Capture the cell that displays the provided text and extract its [X, Y] central coordinate. 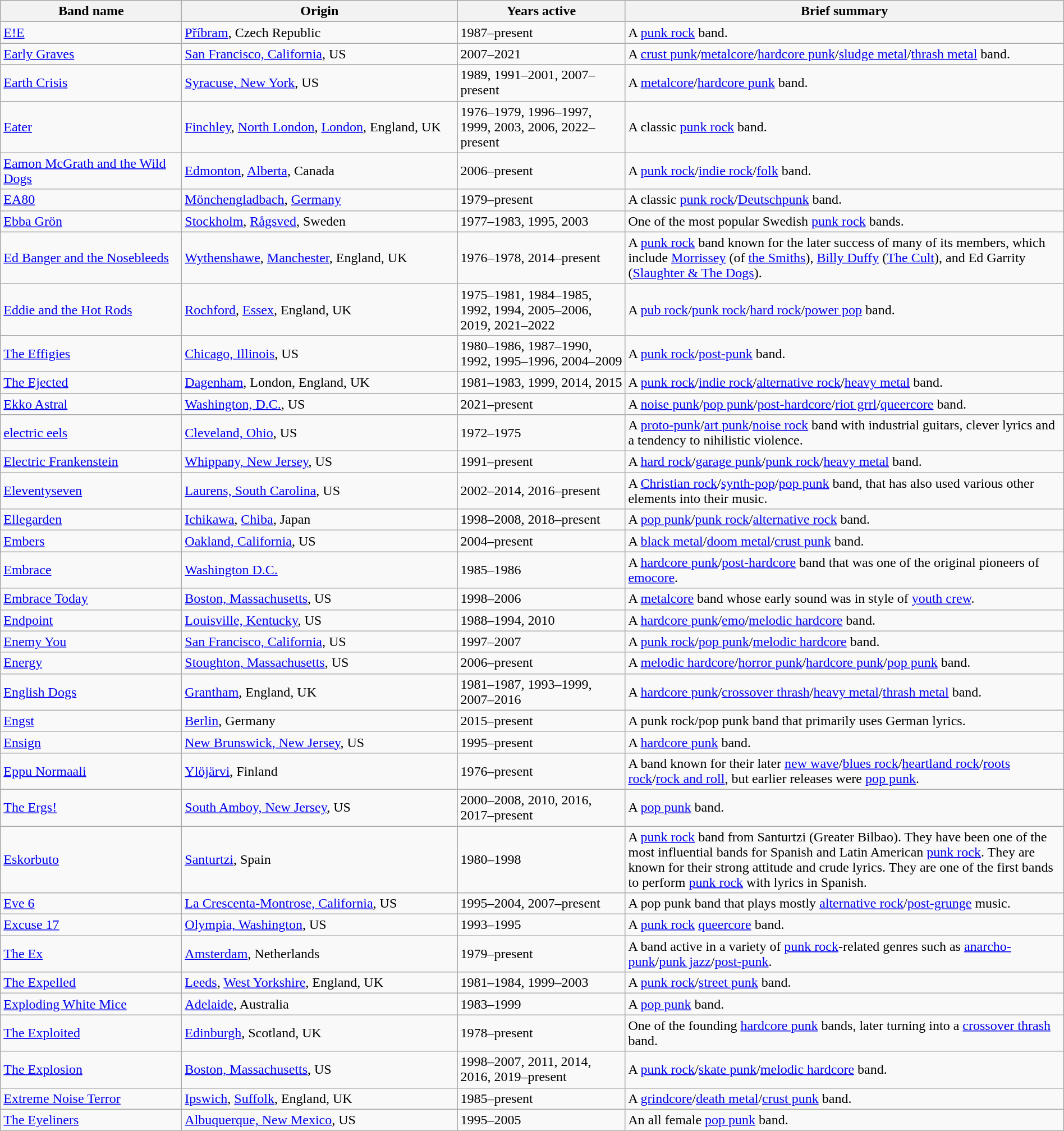
1978–present [541, 1033]
Adelaide, Australia [320, 1004]
Exploding White Mice [91, 1004]
South Amboy, New Jersey, US [320, 807]
A hardcore punk/emo/melodic hardcore band. [844, 620]
Ylöjärvi, Finland [320, 771]
Enemy You [91, 642]
1972–1975 [541, 433]
Leeds, West Yorkshire, England, UK [320, 983]
1995–2005 [541, 1120]
2015–present [541, 721]
A Christian rock/synth-pop/pop punk band, that has also used various other elements into their music. [844, 491]
A classic punk rock band. [844, 127]
Excuse 17 [91, 925]
Endpoint [91, 620]
A grindcore/death metal/crust punk band. [844, 1098]
A punk rock band. [844, 33]
A hardcore punk band. [844, 742]
Eddie and the Hot Rods [91, 309]
A metalcore/hardcore punk band. [844, 83]
Extreme Noise Terror [91, 1098]
Eskorbuto [91, 860]
Energy [91, 663]
A band active in a variety of punk rock-related genres such as anarcho-punk/punk jazz/post-punk. [844, 954]
The Eyeliners [91, 1120]
1989, 1991–2001, 2007–present [541, 83]
Electric Frankenstein [91, 462]
A punk rock queercore band. [844, 925]
Eater [91, 127]
The Expelled [91, 983]
A metalcore band whose early sound was in style of youth crew. [844, 599]
1983–1999 [541, 1004]
Stockholm, Rågsved, Sweden [320, 221]
1980–1986, 1987–1990, 1992, 1995–1996, 2004–2009 [541, 354]
Years active [541, 11]
One of the founding hardcore punk bands, later turning into a crossover thrash band. [844, 1033]
The Ejected [91, 382]
Rochford, Essex, England, UK [320, 309]
A punk rock/indie rock/folk band. [844, 171]
1981–1987, 1993–1999, 2007–2016 [541, 692]
A melodic hardcore/horror punk/hardcore punk/pop punk band. [844, 663]
Early Graves [91, 54]
1987–present [541, 33]
Edinburgh, Scotland, UK [320, 1033]
Chicago, Illinois, US [320, 354]
Santurtzi, Spain [320, 860]
A pop punk band that plays mostly alternative rock/post-grunge music. [844, 904]
Mönchengladbach, Germany [320, 200]
1985–1986 [541, 570]
Ensign [91, 742]
A pop punk/punk rock/alternative rock band. [844, 520]
A hardcore punk/crossover thrash/heavy metal/thrash metal band. [844, 692]
Laurens, South Carolina, US [320, 491]
Eamon McGrath and the Wild Dogs [91, 171]
A punk rock/skate punk/melodic hardcore band. [844, 1070]
electric eels [91, 433]
Wythenshawe, Manchester, England, UK [320, 258]
2007–2021 [541, 54]
2000–2008, 2010, 2016, 2017–present [541, 807]
1976–1978, 2014–present [541, 258]
Origin [320, 11]
Ebba Grön [91, 221]
1977–1983, 1995, 2003 [541, 221]
1975–1981, 1984–1985, 1992, 1994, 2005–2006, 2019, 2021–2022 [541, 309]
Cleveland, Ohio, US [320, 433]
Washington, D.C., US [320, 404]
Edmonton, Alberta, Canada [320, 171]
1976–1979, 1996–1997, 1999, 2003, 2006, 2022–present [541, 127]
A punk rock/pop punk band that primarily uses German lyrics. [844, 721]
1976–present [541, 771]
Embers [91, 541]
New Brunswick, New Jersey, US [320, 742]
1998–2008, 2018–present [541, 520]
2004–present [541, 541]
The Exploited [91, 1033]
Grantham, England, UK [320, 692]
E!E [91, 33]
A band known for their later new wave/blues rock/heartland rock/roots rock/rock and roll, but earlier releases were pop punk. [844, 771]
Syracuse, New York, US [320, 83]
Ekko Astral [91, 404]
1995–2004, 2007–present [541, 904]
Amsterdam, Netherlands [320, 954]
A punk rock/post-punk band. [844, 354]
The Explosion [91, 1070]
1997–2007 [541, 642]
Eppu Normaali [91, 771]
1981–1984, 1999–2003 [541, 983]
A proto-punk/art punk/noise rock band with industrial guitars, clever lyrics and a tendency to nihilistic violence. [844, 433]
2002–2014, 2016–present [541, 491]
A pub rock/punk rock/hard rock/power pop band. [844, 309]
English Dogs [91, 692]
A punk rock/pop punk/melodic hardcore band. [844, 642]
1995–present [541, 742]
Stoughton, Massachusetts, US [320, 663]
Band name [91, 11]
Embrace [91, 570]
Engst [91, 721]
Oakland, California, US [320, 541]
Ed Banger and the Nosebleeds [91, 258]
A classic punk rock/Deutschpunk band. [844, 200]
The Ex [91, 954]
1998–2007, 2011, 2014, 2016, 2019–present [541, 1070]
Berlin, Germany [320, 721]
Olympia, Washington, US [320, 925]
1980–1998 [541, 860]
A hard rock/garage punk/punk rock/heavy metal band. [844, 462]
A punk rock/indie rock/alternative rock/heavy metal band. [844, 382]
Eleventyseven [91, 491]
Earth Crisis [91, 83]
1985–present [541, 1098]
Ipswich, Suffolk, England, UK [320, 1098]
Brief summary [844, 11]
Ellegarden [91, 520]
Finchley, North London, London, England, UK [320, 127]
A black metal/doom metal/crust punk band. [844, 541]
2021–present [541, 404]
1991–present [541, 462]
Eve 6 [91, 904]
A hardcore punk/post-hardcore band that was one of the original pioneers of emocore. [844, 570]
1981–1983, 1999, 2014, 2015 [541, 382]
A crust punk/metalcore/hardcore punk/sludge metal/thrash metal band. [844, 54]
The Ergs! [91, 807]
Příbram, Czech Republic [320, 33]
1988–1994, 2010 [541, 620]
EA80 [91, 200]
A punk rock/street punk band. [844, 983]
Dagenham, London, England, UK [320, 382]
Whippany, New Jersey, US [320, 462]
A noise punk/pop punk/post-hardcore/riot grrl/queercore band. [844, 404]
Washington D.C. [320, 570]
Louisville, Kentucky, US [320, 620]
One of the most popular Swedish punk rock bands. [844, 221]
1998–2006 [541, 599]
1993–1995 [541, 925]
The Effigies [91, 354]
An all female pop punk band. [844, 1120]
Ichikawa, Chiba, Japan [320, 520]
Albuquerque, New Mexico, US [320, 1120]
Embrace Today [91, 599]
La Crescenta-Montrose, California, US [320, 904]
